Provide the (x, y) coordinate of the cell's center where the given text is located.  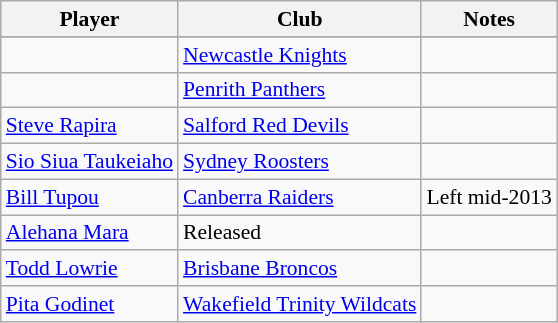
Wakefield Trinity Wildcats (300, 304)
Alehana Mara (90, 233)
Sydney Roosters (300, 162)
Left mid-2013 (488, 197)
Brisbane Broncos (300, 269)
Released (300, 233)
Penrith Panthers (300, 90)
Newcastle Knights (300, 55)
Canberra Raiders (300, 197)
Salford Red Devils (300, 126)
Sio Siua Taukeiaho (90, 162)
Todd Lowrie (90, 269)
Steve Rapira (90, 126)
Player (90, 19)
Notes (488, 19)
Bill Tupou (90, 197)
Pita Godinet (90, 304)
Club (300, 19)
